Pinpoint the cell where the given text exists, returning its [X, Y] midpoint coordinate. 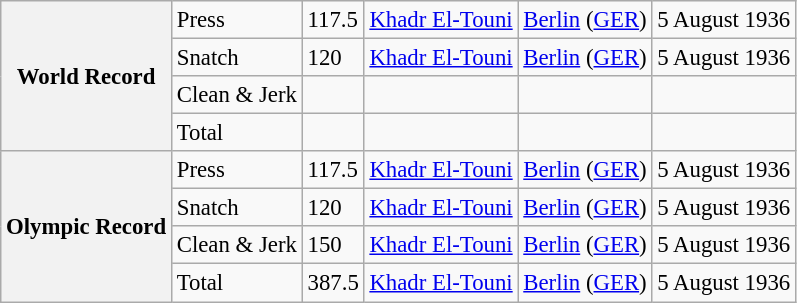
150 [333, 245]
World Record [86, 76]
387.5 [333, 283]
Olympic Record [86, 226]
